Find where the given text appears and provide that cell's center as [x, y] coordinate. 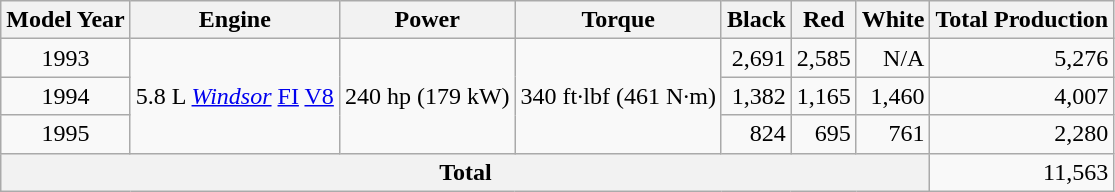
Model Year [66, 20]
824 [756, 134]
695 [824, 134]
240 hp (179 kW) [427, 96]
761 [893, 134]
Black [756, 20]
1993 [66, 58]
4,007 [1022, 96]
11,563 [1022, 172]
Power [427, 20]
1,165 [824, 96]
Torque [618, 20]
N/A [893, 58]
Total Production [1022, 20]
1,460 [893, 96]
Total [466, 172]
1994 [66, 96]
2,280 [1022, 134]
5.8 L Windsor FI V8 [234, 96]
2,585 [824, 58]
1995 [66, 134]
5,276 [1022, 58]
1,382 [756, 96]
2,691 [756, 58]
Engine [234, 20]
340 ft·lbf (461 N·m) [618, 96]
Red [824, 20]
White [893, 20]
